Search for the cell housing the specified text and yield its [X, Y] center coordinate. 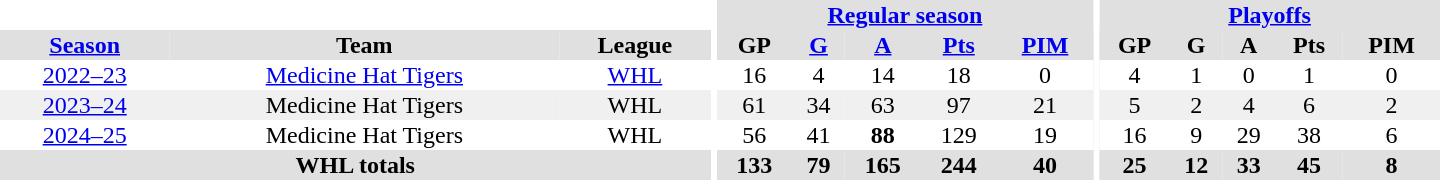
29 [1248, 135]
88 [883, 135]
WHL totals [356, 165]
5 [1134, 105]
Playoffs [1270, 15]
45 [1309, 165]
21 [1046, 105]
12 [1196, 165]
129 [959, 135]
2023–24 [84, 105]
165 [883, 165]
14 [883, 75]
Season [84, 45]
League [634, 45]
244 [959, 165]
33 [1248, 165]
63 [883, 105]
Team [364, 45]
9 [1196, 135]
97 [959, 105]
18 [959, 75]
38 [1309, 135]
Regular season [904, 15]
61 [754, 105]
2022–23 [84, 75]
41 [818, 135]
56 [754, 135]
40 [1046, 165]
8 [1392, 165]
133 [754, 165]
79 [818, 165]
2024–25 [84, 135]
19 [1046, 135]
34 [818, 105]
25 [1134, 165]
